Provide the [x, y] coordinate of the cell's center where the given text is located.  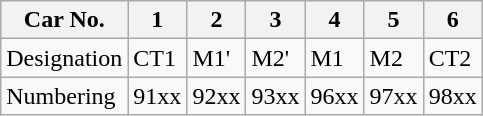
2 [216, 20]
Car No. [64, 20]
3 [276, 20]
Designation [64, 58]
6 [452, 20]
1 [158, 20]
93xx [276, 96]
Numbering [64, 96]
91xx [158, 96]
4 [334, 20]
CT1 [158, 58]
96xx [334, 96]
CT2 [452, 58]
M2' [276, 58]
M1' [216, 58]
92xx [216, 96]
97xx [394, 96]
5 [394, 20]
M2 [394, 58]
98xx [452, 96]
M1 [334, 58]
